Scan for the cell matching the given text and deliver its [x, y] coordinate at center. 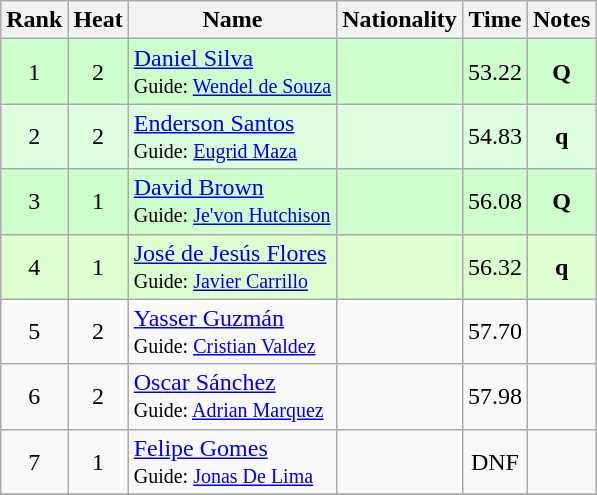
Rank [34, 20]
5 [34, 332]
3 [34, 202]
Daniel SilvaGuide: Wendel de Souza [232, 72]
57.98 [494, 396]
Notes [561, 20]
56.32 [494, 266]
56.08 [494, 202]
Enderson SantosGuide: Eugrid Maza [232, 136]
57.70 [494, 332]
Name [232, 20]
Time [494, 20]
54.83 [494, 136]
53.22 [494, 72]
4 [34, 266]
Felipe GomesGuide: Jonas De Lima [232, 462]
6 [34, 396]
José de Jesús FloresGuide: Javier Carrillo [232, 266]
Nationality [400, 20]
Oscar SánchezGuide: Adrian Marquez [232, 396]
7 [34, 462]
DNF [494, 462]
Heat [98, 20]
Yasser GuzmánGuide: Cristian Valdez [232, 332]
David BrownGuide: Je'von Hutchison [232, 202]
